Return [x, y] of the center of cell containing provided text 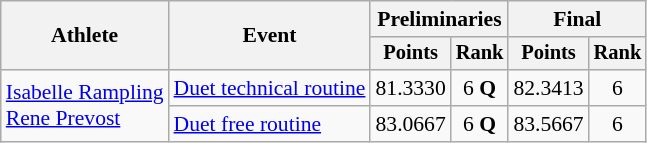
83.0667 [410, 124]
Duet technical routine [270, 88]
83.5667 [548, 124]
Preliminaries [439, 19]
81.3330 [410, 88]
Athlete [85, 36]
Isabelle RamplingRene Prevost [85, 106]
Duet free routine [270, 124]
Final [577, 19]
82.3413 [548, 88]
Event [270, 36]
